Scan for the cell matching the given text and deliver its (X, Y) coordinate at center. 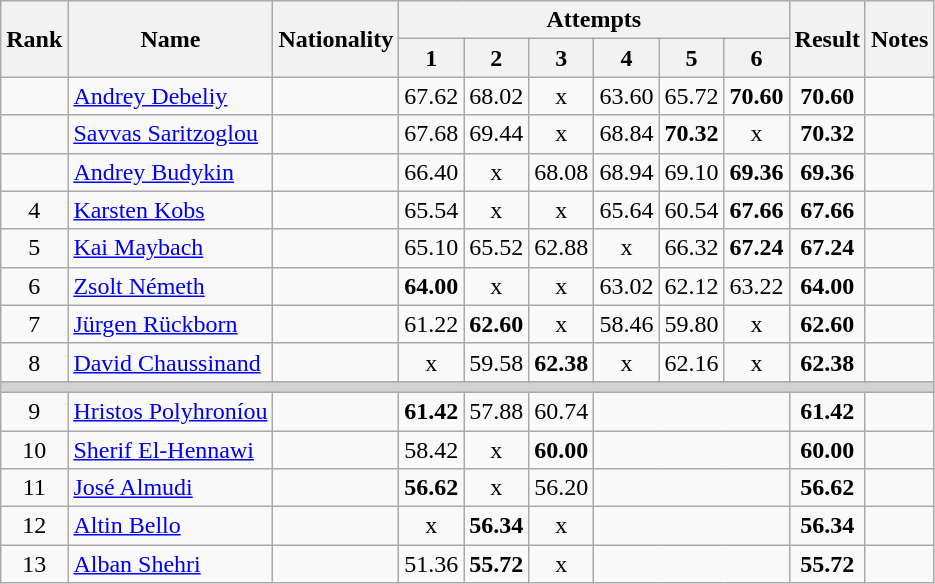
12 (34, 526)
7 (34, 324)
10 (34, 449)
65.54 (432, 210)
51.36 (432, 564)
Kai Maybach (170, 248)
68.02 (496, 96)
Rank (34, 39)
62.16 (692, 362)
65.72 (692, 96)
Name (170, 39)
Savvas Saritzoglou (170, 134)
8 (34, 362)
1 (432, 58)
57.88 (496, 411)
62.88 (562, 248)
56.20 (562, 488)
63.60 (626, 96)
68.08 (562, 172)
Hristos Polyhroníou (170, 411)
58.46 (626, 324)
Andrey Debeliy (170, 96)
58.42 (432, 449)
61.22 (432, 324)
60.74 (562, 411)
José Almudi (170, 488)
Attempts (594, 20)
Nationality (336, 39)
68.94 (626, 172)
65.64 (626, 210)
65.52 (496, 248)
11 (34, 488)
68.84 (626, 134)
2 (496, 58)
Sherif El-Hennawi (170, 449)
Karsten Kobs (170, 210)
69.44 (496, 134)
63.02 (626, 286)
3 (562, 58)
David Chaussinand (170, 362)
62.12 (692, 286)
Altin Bello (170, 526)
Zsolt Németh (170, 286)
65.10 (432, 248)
Alban Shehri (170, 564)
Notes (899, 39)
13 (34, 564)
9 (34, 411)
Andrey Budykin (170, 172)
67.62 (432, 96)
67.68 (432, 134)
59.58 (496, 362)
Jürgen Rückborn (170, 324)
Result (827, 39)
66.40 (432, 172)
69.10 (692, 172)
66.32 (692, 248)
59.80 (692, 324)
63.22 (756, 286)
60.54 (692, 210)
